Capture the cell that displays the provided text and extract its [X, Y] central coordinate. 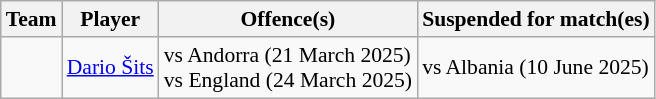
Team [32, 19]
Dario Šits [110, 68]
vs Andorra (21 March 2025) vs England (24 March 2025) [288, 68]
Offence(s) [288, 19]
vs Albania (10 June 2025) [536, 68]
Player [110, 19]
Suspended for match(es) [536, 19]
